Return the (X, Y) coordinate for the center point of the cell that contains the specified text.  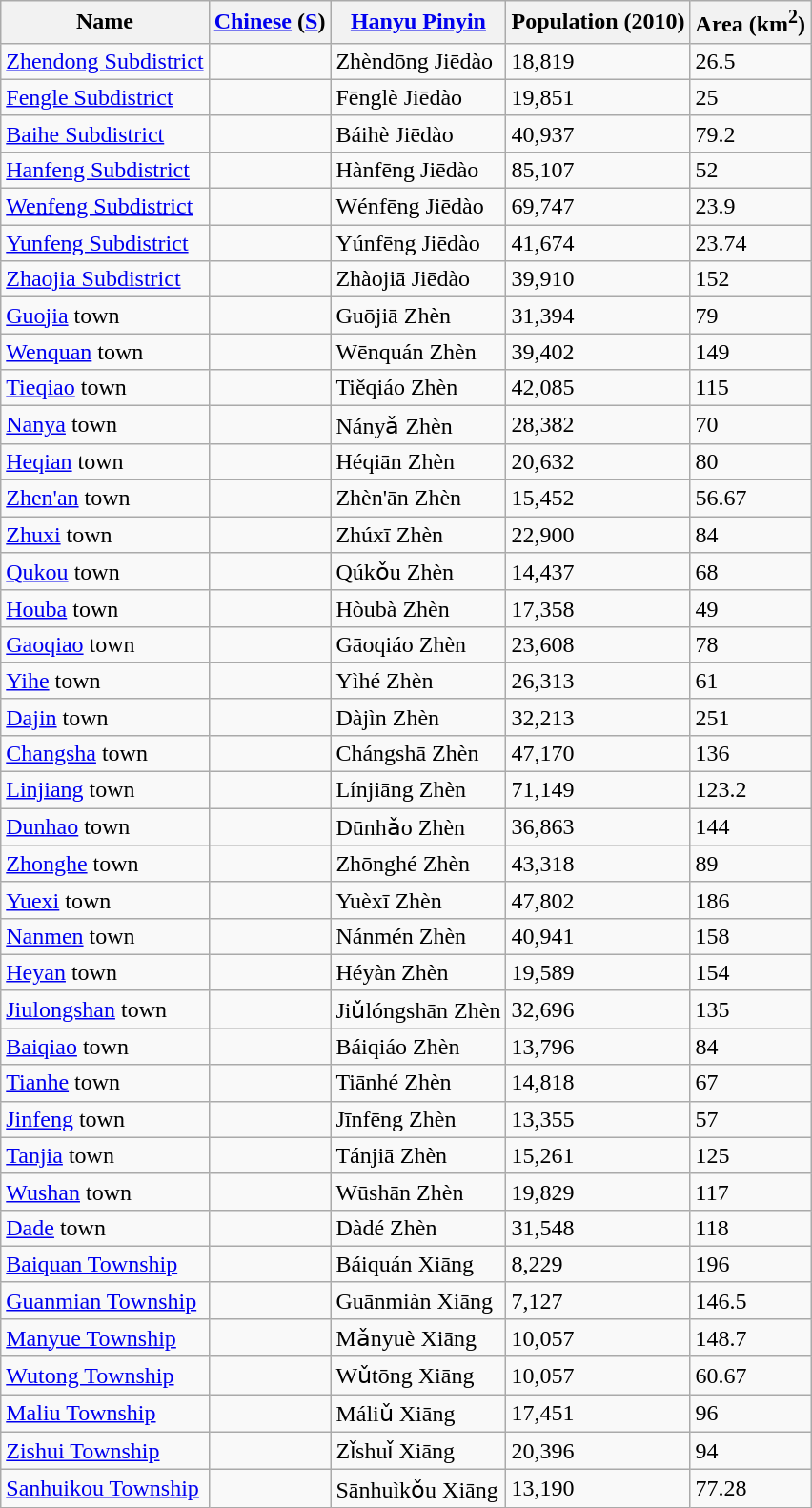
60.67 (751, 1376)
Zhōnghé Zhèn (418, 864)
123.2 (751, 790)
Dàjìn Zhèn (418, 717)
69,747 (599, 207)
22,900 (599, 535)
39,910 (599, 279)
Tieqiao town (105, 388)
41,674 (599, 243)
Wenquan town (105, 352)
31,548 (599, 1228)
Zhendong Subdistrict (105, 61)
85,107 (599, 170)
7,127 (599, 1300)
28,382 (599, 425)
Fēnglè Jiēdào (418, 97)
89 (751, 864)
13,190 (599, 1489)
Jiulongshan town (105, 1009)
Tánjiā Zhèn (418, 1155)
32,213 (599, 717)
Dade town (105, 1228)
8,229 (599, 1264)
Linjiang town (105, 790)
19,589 (599, 972)
196 (751, 1264)
251 (751, 717)
Zishui Township (105, 1451)
Tiānhé Zhèn (418, 1083)
Línjiāng Zhèn (418, 790)
Hànfēng Jiēdào (418, 170)
Dajin town (105, 717)
Sānhuìkǒu Xiāng (418, 1489)
136 (751, 753)
118 (751, 1228)
Tanjia town (105, 1155)
71,149 (599, 790)
Heyan town (105, 972)
Yuexi town (105, 900)
152 (751, 279)
148.7 (751, 1337)
67 (751, 1083)
17,358 (599, 608)
146.5 (751, 1300)
Guanmian Township (105, 1300)
Hòubà Zhèn (418, 608)
36,863 (599, 827)
Zhèn'ān Zhèn (418, 499)
149 (751, 352)
70 (751, 425)
47,170 (599, 753)
Báiquán Xiāng (418, 1264)
18,819 (599, 61)
Sanhuikou Township (105, 1489)
Name (105, 23)
Guojia town (105, 316)
Zhúxī Zhèn (418, 535)
20,396 (599, 1451)
Zhèndōng Jiēdào (418, 61)
13,355 (599, 1119)
Nánmén Zhèn (418, 936)
Báiqiáo Zhèn (418, 1047)
Baiqiao town (105, 1047)
Fengle Subdistrict (105, 97)
Nányǎ Zhèn (418, 425)
94 (751, 1451)
61 (751, 681)
Wénfēng Jiēdào (418, 207)
Héyàn Zhèn (418, 972)
Wutong Township (105, 1376)
Jiǔlóngshān Zhèn (418, 1009)
Population (2010) (599, 23)
Tianhe town (105, 1083)
49 (751, 608)
Yunfeng Subdistrict (105, 243)
Zhaojia Subdistrict (105, 279)
Chángshā Zhèn (418, 753)
14,437 (599, 572)
Yìhé Zhèn (418, 681)
40,937 (599, 133)
26,313 (599, 681)
Wushan town (105, 1192)
Baihe Subdistrict (105, 133)
57 (751, 1119)
144 (751, 827)
Gaoqiao town (105, 644)
Yúnfēng Jiēdào (418, 243)
Houba town (105, 608)
78 (751, 644)
Jinfeng town (105, 1119)
115 (751, 388)
158 (751, 936)
Nanya town (105, 425)
186 (751, 900)
Wūshān Zhèn (418, 1192)
77.28 (751, 1489)
Zhàojiā Jiēdào (418, 279)
80 (751, 461)
Zhuxi town (105, 535)
42,085 (599, 388)
Gāoqiáo Zhèn (418, 644)
Qukou town (105, 572)
Jīnfēng Zhèn (418, 1119)
Mǎnyuè Xiāng (418, 1337)
135 (751, 1009)
Yihe town (105, 681)
Guōjiā Zhèn (418, 316)
26.5 (751, 61)
79.2 (751, 133)
68 (751, 572)
Héqiān Zhèn (418, 461)
14,818 (599, 1083)
Wenfeng Subdistrict (105, 207)
40,941 (599, 936)
47,802 (599, 900)
13,796 (599, 1047)
Dunhao town (105, 827)
Dūnhǎo Zhèn (418, 827)
23.9 (751, 207)
Zhen'an town (105, 499)
43,318 (599, 864)
31,394 (599, 316)
Area (km2) (751, 23)
17,451 (599, 1414)
Yuèxī Zhèn (418, 900)
Zhonghe town (105, 864)
Changsha town (105, 753)
Báihè Jiēdào (418, 133)
56.67 (751, 499)
Tiěqiáo Zhèn (418, 388)
23,608 (599, 644)
52 (751, 170)
Guānmiàn Xiāng (418, 1300)
125 (751, 1155)
20,632 (599, 461)
Dàdé Zhèn (418, 1228)
Manyue Township (105, 1337)
15,452 (599, 499)
Wēnquán Zhèn (418, 352)
23.74 (751, 243)
Zǐshuǐ Xiāng (418, 1451)
96 (751, 1414)
25 (751, 97)
Nanmen town (105, 936)
Qúkǒu Zhèn (418, 572)
19,829 (599, 1192)
19,851 (599, 97)
Maliu Township (105, 1414)
Hanfeng Subdistrict (105, 170)
154 (751, 972)
15,261 (599, 1155)
Hanyu Pinyin (418, 23)
Máliǔ Xiāng (418, 1414)
Heqian town (105, 461)
32,696 (599, 1009)
Wǔtōng Xiāng (418, 1376)
117 (751, 1192)
Chinese (S) (270, 23)
39,402 (599, 352)
Baiquan Township (105, 1264)
79 (751, 316)
